Identify which cell holds the provided text, then report its [X, Y] central coordinate. 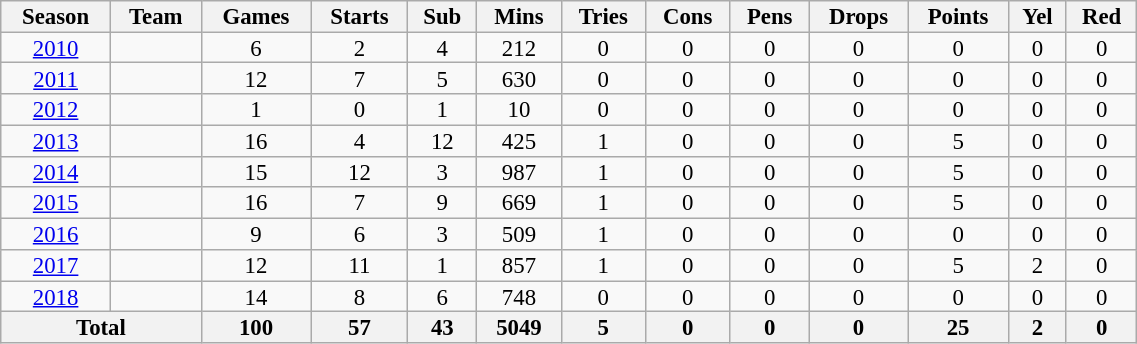
15 [256, 172]
Starts [360, 16]
100 [256, 328]
Total [101, 328]
425 [520, 140]
2011 [56, 78]
Yel [1037, 16]
2015 [56, 204]
11 [360, 266]
669 [520, 204]
2018 [56, 296]
25 [958, 328]
212 [520, 48]
Team [156, 16]
Pens [770, 16]
Cons [688, 16]
2010 [56, 48]
2013 [56, 140]
Tries [603, 16]
2012 [56, 110]
Sub [442, 16]
857 [520, 266]
2014 [56, 172]
57 [360, 328]
Drops [858, 16]
14 [256, 296]
Season [56, 16]
8 [360, 296]
748 [520, 296]
509 [520, 234]
2016 [56, 234]
10 [520, 110]
Games [256, 16]
43 [442, 328]
Mins [520, 16]
987 [520, 172]
2017 [56, 266]
5049 [520, 328]
630 [520, 78]
Red [1101, 16]
Points [958, 16]
